Return the (x, y) coordinate for the center point of the cell that contains the specified text.  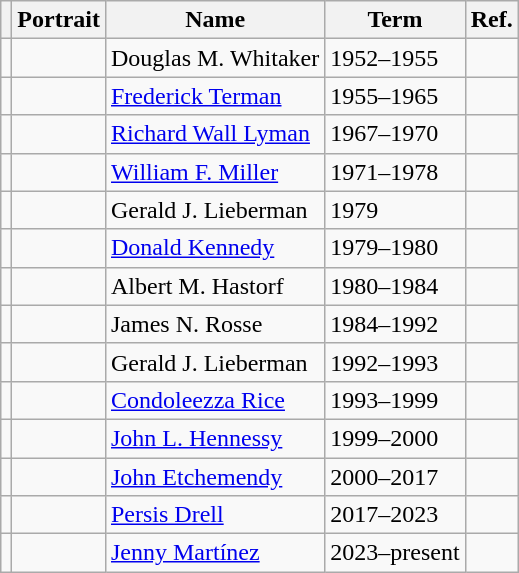
Portrait (59, 20)
Albert M. Hastorf (214, 286)
John L. Hennessy (214, 438)
Persis Drell (214, 515)
1955–1965 (395, 96)
James N. Rosse (214, 324)
1979–1980 (395, 248)
1967–1970 (395, 134)
Term (395, 20)
1980–1984 (395, 286)
Jenny Martínez (214, 553)
Name (214, 20)
William F. Miller (214, 172)
Ref. (492, 20)
1979 (395, 210)
1952–1955 (395, 58)
1992–1993 (395, 362)
1971–1978 (395, 172)
Frederick Terman (214, 96)
Douglas M. Whitaker (214, 58)
1993–1999 (395, 400)
1999–2000 (395, 438)
Donald Kennedy (214, 248)
John Etchemendy (214, 477)
Condoleezza Rice (214, 400)
2000–2017 (395, 477)
Richard Wall Lyman (214, 134)
2023–present (395, 553)
1984–1992 (395, 324)
2017–2023 (395, 515)
